Detect which cell encompasses the target text, then output its (X, Y) center coordinate. 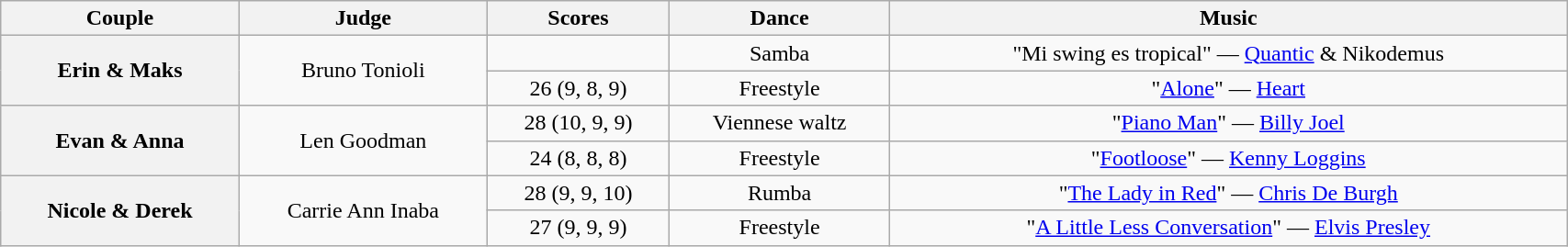
Samba (779, 53)
26 (9, 8, 9) (579, 88)
Len Goodman (363, 140)
28 (10, 9, 9) (579, 123)
Bruno Tonioli (363, 71)
Scores (579, 18)
"A Little Less Conversation" — Elvis Presley (1229, 228)
Evan & Anna (119, 140)
Nicole & Derek (119, 210)
Viennese waltz (779, 123)
Rumba (779, 193)
Erin & Maks (119, 71)
"Piano Man" — Billy Joel (1229, 123)
24 (8, 8, 8) (579, 158)
Dance (779, 18)
Couple (119, 18)
28 (9, 9, 10) (579, 193)
"Mi swing es tropical" — Quantic & Nikodemus (1229, 53)
"Alone" — Heart (1229, 88)
27 (9, 9, 9) (579, 228)
"Footloose" — Kenny Loggins (1229, 158)
Judge (363, 18)
Carrie Ann Inaba (363, 210)
Music (1229, 18)
"The Lady in Red" — Chris De Burgh (1229, 193)
